Identify which cell holds the provided text, then report its [X, Y] central coordinate. 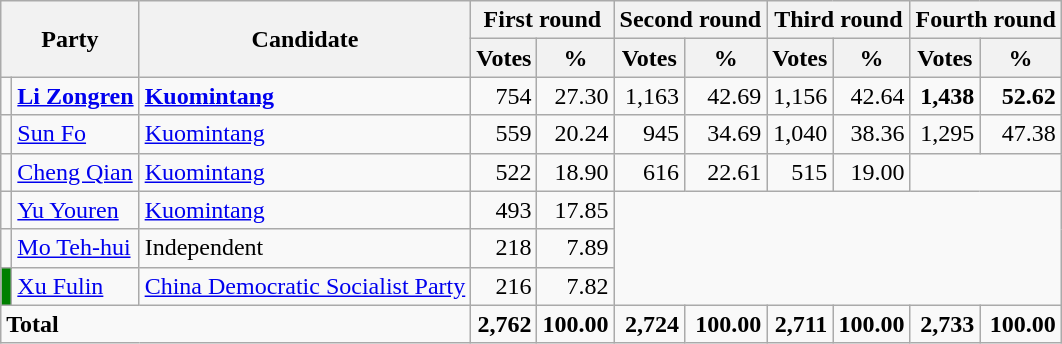
616 [650, 172]
1,040 [800, 134]
2,724 [650, 324]
20.24 [576, 134]
1,156 [800, 96]
17.85 [576, 210]
Third round [838, 20]
754 [504, 96]
China Democratic Socialist Party [305, 286]
1,163 [650, 96]
34.69 [726, 134]
Li Zongren [76, 96]
1,295 [945, 134]
2,711 [800, 324]
Yu Youren [76, 210]
7.82 [576, 286]
38.36 [872, 134]
7.89 [576, 248]
First round [542, 20]
218 [504, 248]
945 [650, 134]
559 [504, 134]
52.62 [1020, 96]
Mo Teh-hui [76, 248]
Total [236, 324]
2,733 [945, 324]
42.64 [872, 96]
2,762 [504, 324]
47.38 [1020, 134]
18.90 [576, 172]
Cheng Qian [76, 172]
Sun Fo [76, 134]
Xu Fulin [76, 286]
19.00 [872, 172]
42.69 [726, 96]
Party [70, 39]
22.61 [726, 172]
Candidate [305, 39]
Second round [690, 20]
522 [504, 172]
27.30 [576, 96]
1,438 [945, 96]
Independent [305, 248]
493 [504, 210]
Fourth round [986, 20]
515 [800, 172]
216 [504, 286]
